Identify which cell holds the provided text, then report its (X, Y) central coordinate. 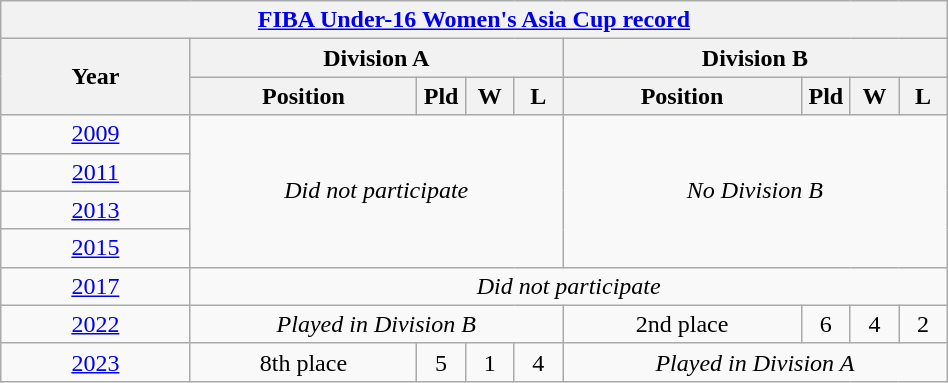
Division A (376, 58)
No Division B (754, 191)
2022 (96, 324)
FIBA Under-16 Women's Asia Cup record (474, 20)
2011 (96, 172)
Division B (754, 58)
8th place (304, 362)
2013 (96, 210)
6 (826, 324)
Played in Division B (376, 324)
2015 (96, 248)
2017 (96, 286)
5 (442, 362)
2023 (96, 362)
Played in Division A (754, 362)
Year (96, 77)
2nd place (682, 324)
2009 (96, 134)
2 (924, 324)
1 (490, 362)
